Pinpoint the cell where the given text exists, returning its (x, y) midpoint coordinate. 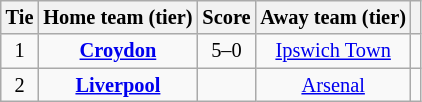
Croydon (118, 51)
2 (20, 85)
Arsenal (332, 85)
Liverpool (118, 85)
Ipswich Town (332, 51)
Tie (20, 17)
Away team (tier) (332, 17)
Home team (tier) (118, 17)
5–0 (226, 51)
1 (20, 51)
Score (226, 17)
